Scan for the cell matching the given text and deliver its [X, Y] coordinate at center. 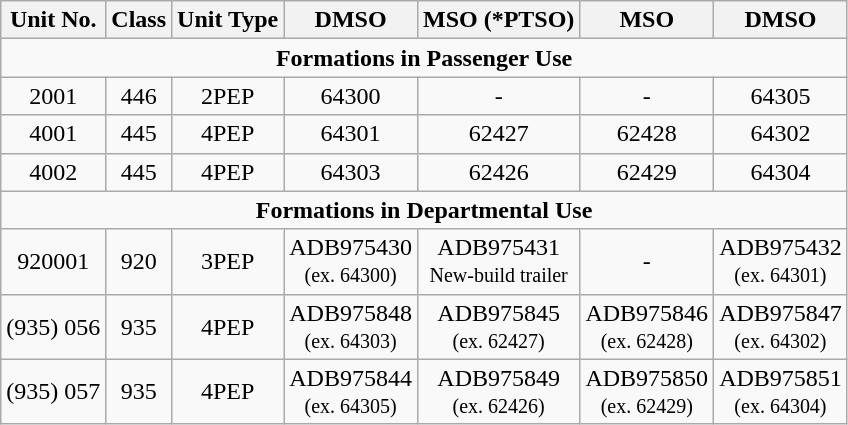
64304 [781, 172]
2001 [54, 96]
MSO [647, 20]
ADB975430(ex. 64300) [351, 262]
Unit Type [228, 20]
ADB975847(ex. 64302) [781, 326]
Formations in Departmental Use [424, 210]
Unit No. [54, 20]
ADB975844(ex. 64305) [351, 392]
ADB975431New-build trailer [498, 262]
Formations in Passenger Use [424, 58]
MSO (*PTSO) [498, 20]
64301 [351, 134]
Class [139, 20]
4002 [54, 172]
3PEP [228, 262]
ADB975432(ex. 64301) [781, 262]
ADB975848(ex. 64303) [351, 326]
62426 [498, 172]
920001 [54, 262]
446 [139, 96]
64302 [781, 134]
920 [139, 262]
62428 [647, 134]
64303 [351, 172]
ADB975846(ex. 62428) [647, 326]
64305 [781, 96]
62429 [647, 172]
64300 [351, 96]
ADB975851(ex. 64304) [781, 392]
2PEP [228, 96]
62427 [498, 134]
(935) 057 [54, 392]
ADB975845(ex. 62427) [498, 326]
(935) 056 [54, 326]
ADB975849(ex. 62426) [498, 392]
ADB975850(ex. 62429) [647, 392]
4001 [54, 134]
